Determine the (x, y) coordinate at the center of the cell enclosing the given text.  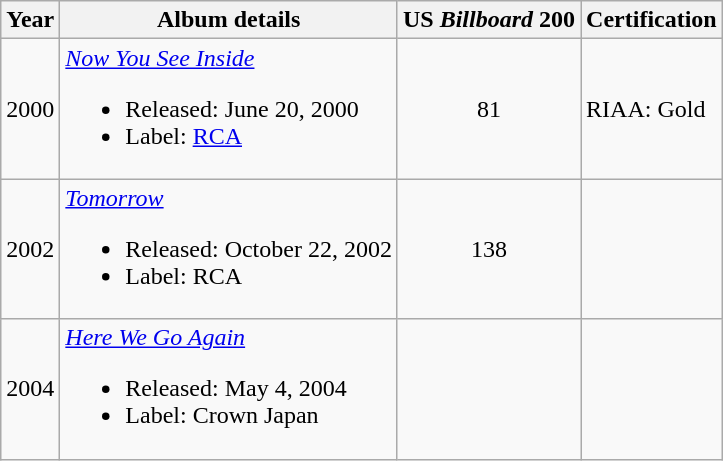
2002 (30, 249)
TomorrowReleased: October 22, 2002Label: RCA (229, 249)
2000 (30, 109)
Year (30, 20)
RIAA: Gold (652, 109)
US Billboard 200 (488, 20)
138 (488, 249)
Now You See InsideReleased: June 20, 2000Label: RCA (229, 109)
2004 (30, 389)
Certification (652, 20)
Here We Go AgainReleased: May 4, 2004Label: Crown Japan (229, 389)
Album details (229, 20)
81 (488, 109)
